Find where the given text appears and provide that cell's center as (x, y) coordinate. 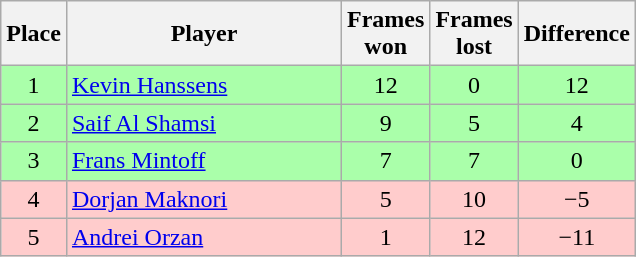
10 (474, 199)
Place (34, 34)
Kevin Hanssens (204, 85)
Frames won (386, 34)
9 (386, 123)
Frames lost (474, 34)
Saif Al Shamsi (204, 123)
−5 (576, 199)
Dorjan Maknori (204, 199)
Difference (576, 34)
−11 (576, 237)
Andrei Orzan (204, 237)
Player (204, 34)
2 (34, 123)
Frans Mintoff (204, 161)
3 (34, 161)
